Locate the cell with the specified text and output its [x, y] center coordinate. 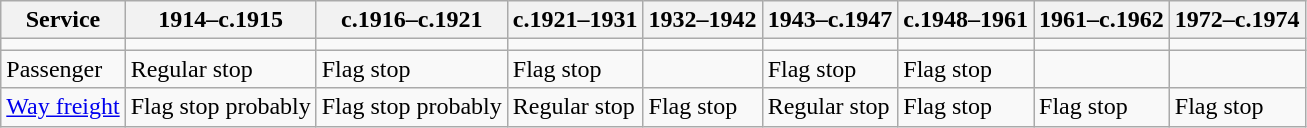
Way freight [63, 107]
Service [63, 20]
c.1948–1961 [966, 20]
1972–c.1974 [1237, 20]
Passenger [63, 69]
c.1921–1931 [575, 20]
1914–c.1915 [220, 20]
1943–c.1947 [830, 20]
c.1916–c.1921 [412, 20]
1932–1942 [702, 20]
1961–c.1962 [1102, 20]
